Output the (x, y) coordinate of the center of the cell containing the given text.  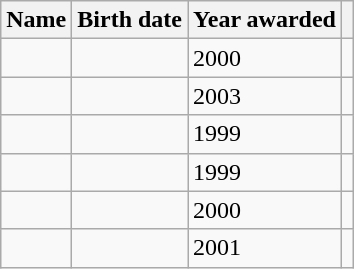
Name (36, 20)
Birth date (130, 20)
2003 (265, 96)
2001 (265, 248)
Year awarded (265, 20)
